From the cell containing the given text, extract its center point as (x, y) coordinate. 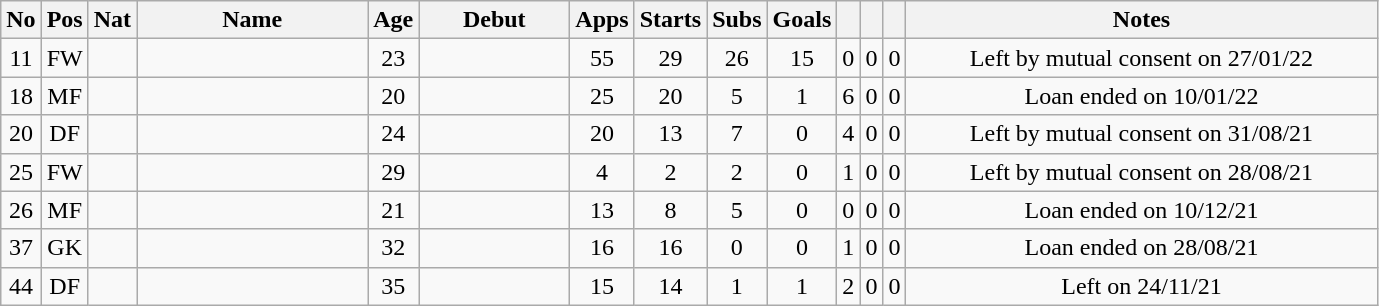
24 (394, 134)
Nat (112, 20)
Left by mutual consent on 28/08/21 (1142, 172)
GK (64, 248)
7 (737, 134)
Loan ended on 10/12/21 (1142, 210)
37 (21, 248)
Starts (670, 20)
Left on 24/11/21 (1142, 286)
Name (252, 20)
Loan ended on 10/01/22 (1142, 96)
18 (21, 96)
Loan ended on 28/08/21 (1142, 248)
Pos (64, 20)
Subs (737, 20)
44 (21, 286)
23 (394, 58)
Left by mutual consent on 27/01/22 (1142, 58)
Left by mutual consent on 31/08/21 (1142, 134)
Debut (494, 20)
55 (602, 58)
11 (21, 58)
21 (394, 210)
Goals (802, 20)
Age (394, 20)
Apps (602, 20)
32 (394, 248)
6 (848, 96)
35 (394, 286)
14 (670, 286)
Notes (1142, 20)
No (21, 20)
8 (670, 210)
